Determine the [X, Y] coordinate at the center of the cell enclosing the given text.  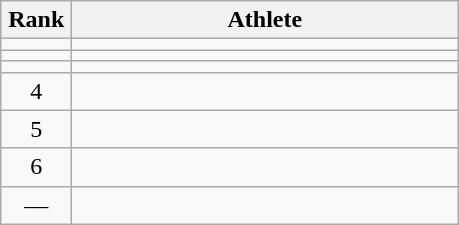
4 [36, 91]
6 [36, 167]
Rank [36, 20]
5 [36, 129]
Athlete [265, 20]
— [36, 205]
